Return the [x, y] coordinate for the center point of the cell that contains the specified text.  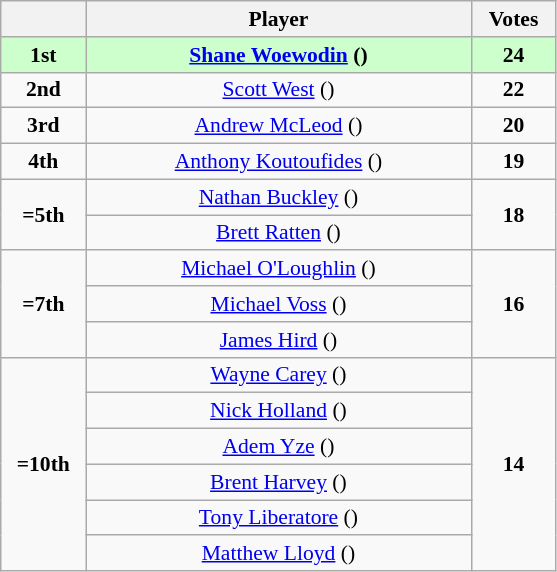
Andrew McLeod () [278, 126]
=5th [44, 214]
Anthony Koutoufides () [278, 162]
Scott West () [278, 90]
1st [44, 55]
Shane Woewodin () [278, 55]
Nick Holland () [278, 411]
Michael Voss () [278, 304]
Player [278, 19]
3rd [44, 126]
4th [44, 162]
Brett Ratten () [278, 233]
24 [514, 55]
Nathan Buckley () [278, 197]
22 [514, 90]
14 [514, 464]
James Hird () [278, 340]
2nd [44, 90]
20 [514, 126]
16 [514, 304]
18 [514, 214]
Votes [514, 19]
Michael O'Loughlin () [278, 269]
=10th [44, 464]
Brent Harvey () [278, 482]
Adem Yze () [278, 447]
19 [514, 162]
Wayne Carey () [278, 375]
Matthew Lloyd () [278, 554]
=7th [44, 304]
Tony Liberatore () [278, 518]
